Locate the cell with the specified text and output its (x, y) center coordinate. 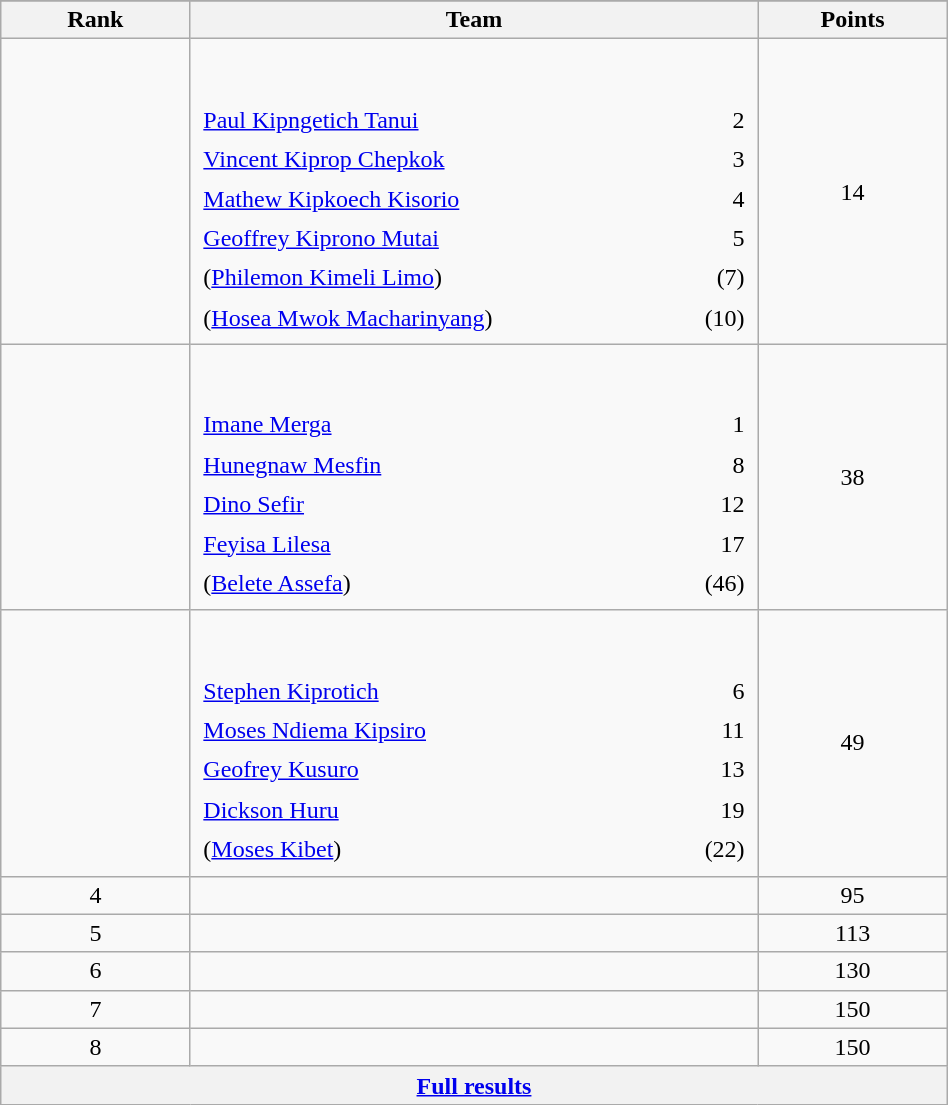
Points (852, 20)
Team (474, 20)
7 (96, 1009)
(46) (692, 584)
Vincent Kiprop Chepkok (434, 160)
(Belete Assefa) (416, 584)
1 (692, 426)
Dino Sefir (416, 504)
Geofrey Kusuro (424, 770)
2 (710, 120)
Rank (96, 20)
Stephen Kiprotich (424, 692)
Stephen Kiprotich 6 Moses Ndiema Kipsiro 11 Geofrey Kusuro 13 Dickson Huru 19 (Moses Kibet) (22) (474, 743)
3 (710, 160)
(7) (710, 278)
(Moses Kibet) (424, 850)
13 (701, 770)
Hunegnaw Mesfin (416, 464)
Mathew Kipkoech Kisorio (434, 198)
Dickson Huru (424, 810)
12 (692, 504)
95 (852, 895)
49 (852, 743)
14 (852, 192)
(Philemon Kimeli Limo) (434, 278)
(22) (701, 850)
Full results (474, 1085)
Moses Ndiema Kipsiro (424, 730)
11 (701, 730)
Geoffrey Kiprono Mutai (434, 238)
130 (852, 971)
17 (692, 544)
Imane Merga (416, 426)
Feyisa Lilesa (416, 544)
113 (852, 933)
38 (852, 477)
Paul Kipngetich Tanui (434, 120)
(10) (710, 318)
Imane Merga 1 Hunegnaw Mesfin 8 Dino Sefir 12 Feyisa Lilesa 17 (Belete Assefa) (46) (474, 477)
19 (701, 810)
(Hosea Mwok Macharinyang) (434, 318)
